Identify which cell holds the provided text, then report its (X, Y) central coordinate. 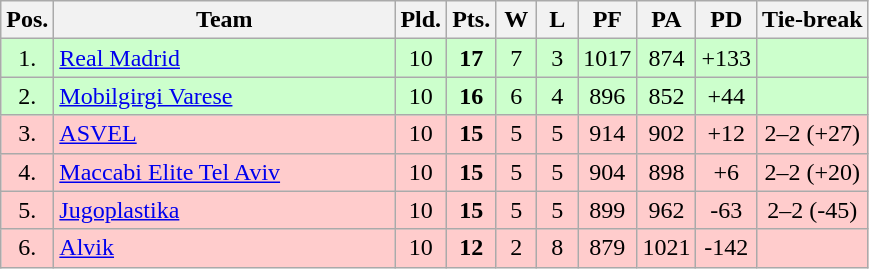
4 (558, 96)
914 (608, 134)
3. (28, 134)
12 (472, 248)
-63 (726, 210)
PD (726, 20)
1. (28, 58)
Real Madrid (224, 58)
2–2 (+27) (813, 134)
6 (516, 96)
Maccabi Elite Tel Aviv (224, 172)
+12 (726, 134)
8 (558, 248)
ASVEL (224, 134)
1021 (666, 248)
Tie-break (813, 20)
2. (28, 96)
2–2 (+20) (813, 172)
962 (666, 210)
Alvik (224, 248)
2–2 (-45) (813, 210)
Pos. (28, 20)
7 (516, 58)
1017 (608, 58)
896 (608, 96)
Mobilgirgi Varese (224, 96)
904 (608, 172)
W (516, 20)
879 (608, 248)
902 (666, 134)
-142 (726, 248)
L (558, 20)
6. (28, 248)
+133 (726, 58)
PF (608, 20)
3 (558, 58)
16 (472, 96)
PA (666, 20)
Pts. (472, 20)
+6 (726, 172)
899 (608, 210)
+44 (726, 96)
Pld. (421, 20)
Jugoplastika (224, 210)
17 (472, 58)
898 (666, 172)
4. (28, 172)
874 (666, 58)
5. (28, 210)
Team (224, 20)
852 (666, 96)
2 (516, 248)
